Extract the (x, y) coordinate from the center of the cell holding the provided text.  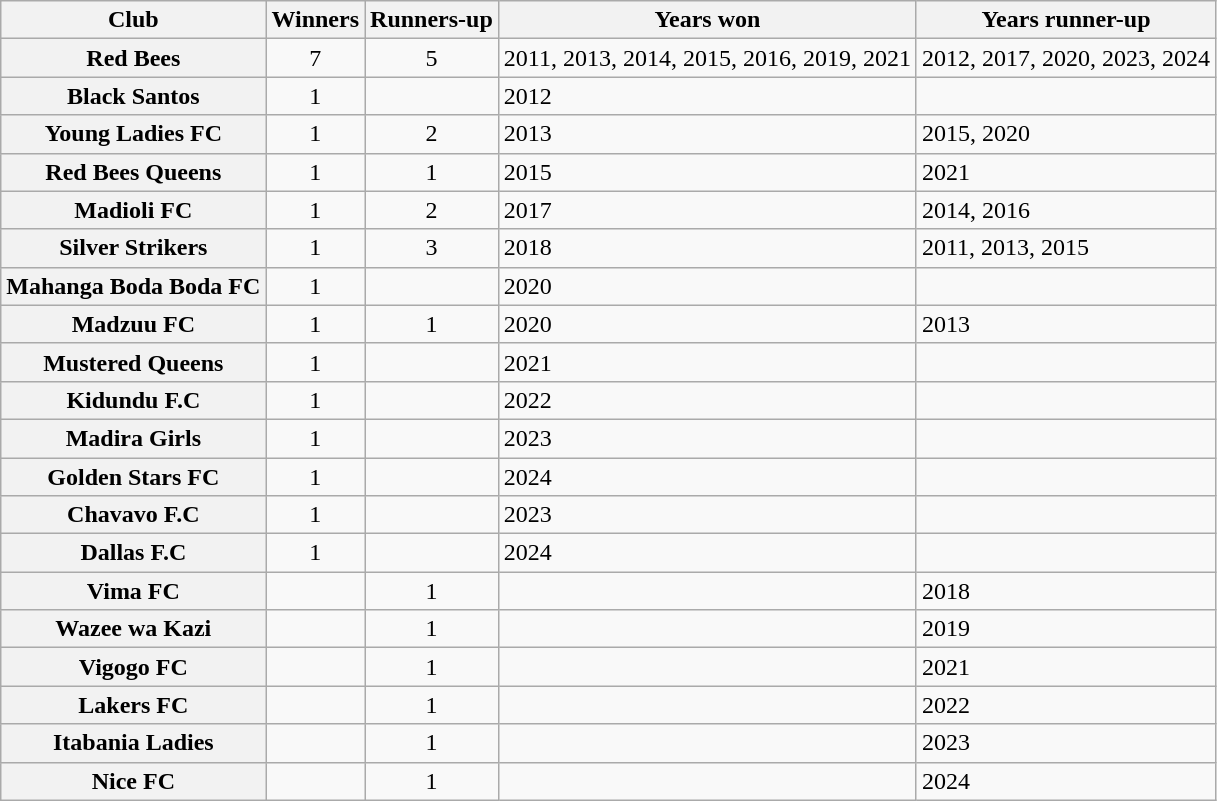
Years won (707, 20)
5 (432, 58)
2014, 2016 (1066, 210)
2015 (707, 172)
Club (134, 20)
Golden Stars FC (134, 477)
2011, 2013, 2015 (1066, 248)
2012, 2017, 2020, 2023, 2024 (1066, 58)
Red Bees (134, 58)
2015, 2020 (1066, 134)
Wazee wa Kazi (134, 629)
Young Ladies FC (134, 134)
Runners-up (432, 20)
2019 (1066, 629)
Nice FC (134, 781)
2011, 2013, 2014, 2015, 2016, 2019, 2021 (707, 58)
Winners (316, 20)
Madira Girls (134, 438)
7 (316, 58)
Vima FC (134, 591)
Silver Strikers (134, 248)
Years runner-up (1066, 20)
Red Bees Queens (134, 172)
Lakers FC (134, 705)
Dallas F.C (134, 553)
3 (432, 248)
Chavavo F.C (134, 515)
Madzuu FC (134, 324)
Black Santos (134, 96)
Kidundu F.C (134, 400)
Mahanga Boda Boda FC (134, 286)
Madioli FC (134, 210)
Mustered Queens (134, 362)
2012 (707, 96)
Vigogo FC (134, 667)
2017 (707, 210)
Itabania Ladies (134, 743)
